For the text-containing cell, return its midpoint in [X, Y] coordinate format. 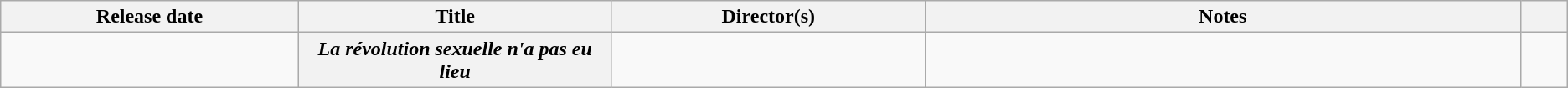
Release date [149, 17]
Notes [1223, 17]
Title [455, 17]
La révolution sexuelle n'a pas eu lieu [455, 60]
Director(s) [768, 17]
